Return [X, Y] of the center of cell containing provided text 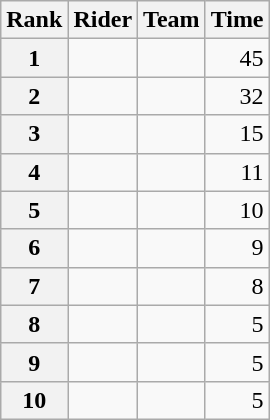
3 [34, 134]
Rank [34, 20]
6 [34, 248]
Team [172, 20]
7 [34, 286]
32 [237, 96]
Rider [103, 20]
11 [237, 172]
Time [237, 20]
4 [34, 172]
2 [34, 96]
45 [237, 58]
1 [34, 58]
15 [237, 134]
